Return the [X, Y] coordinate for the center point of the cell that contains the specified text.  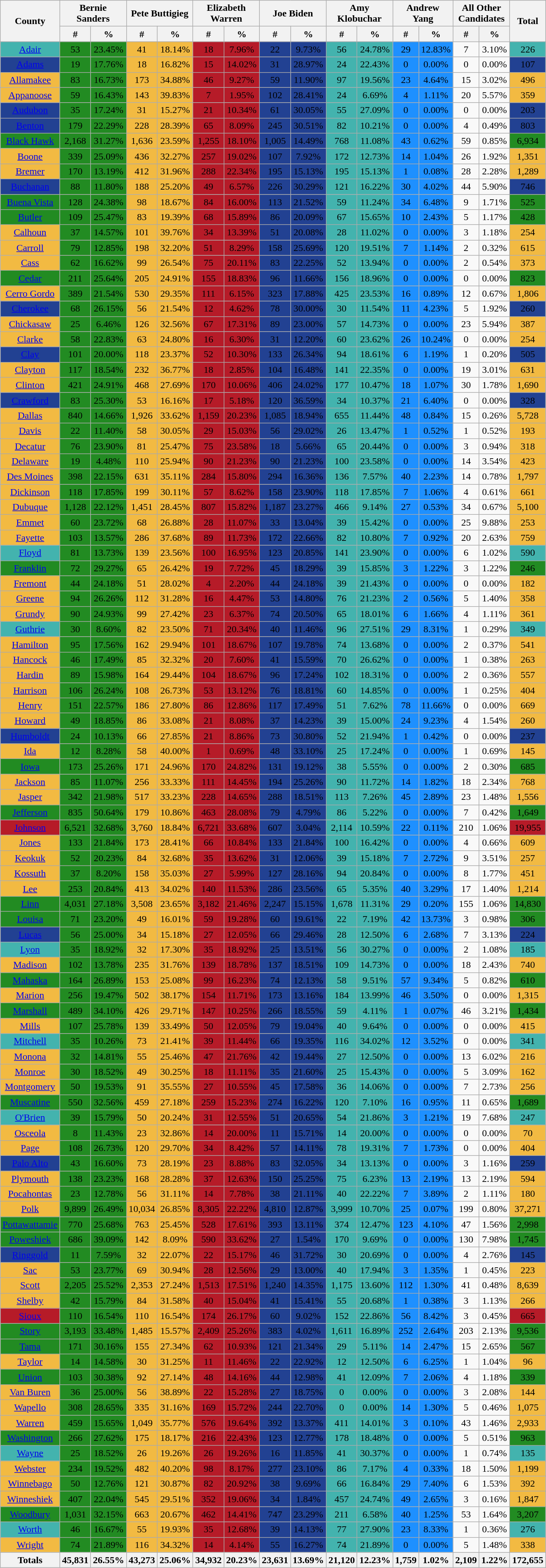
24.38% [108, 202]
0.29% [495, 629]
178 [342, 1438]
342 [75, 797]
1.78% [495, 385]
Clay [30, 354]
19.31% [375, 1148]
Adams [30, 65]
205 [142, 278]
19.28% [241, 919]
33.23% [175, 797]
607 [275, 827]
Marion [30, 995]
185 [528, 950]
2,109 [466, 1560]
28.19% [175, 1163]
12.98% [309, 1377]
25.09% [108, 156]
6.25% [436, 1362]
12.23% [375, 1560]
Pocahontas [30, 1194]
30.80% [309, 736]
Carroll [30, 248]
61 [275, 110]
4.62% [241, 309]
180 [528, 1194]
10.21% [375, 125]
27.24% [175, 1285]
28.45% [175, 507]
23.20% [108, 919]
9.27% [241, 80]
Page [30, 1148]
655 [342, 415]
3,999 [342, 1209]
7.98% [495, 1240]
31.25% [175, 1362]
18.96% [375, 278]
6,934 [528, 141]
5.35% [375, 888]
Elizabeth Warren [226, 14]
17.94% [375, 1270]
18.01% [375, 614]
23.45% [108, 49]
10.26% [108, 1041]
8.29% [241, 248]
13.57% [108, 538]
Butler [30, 217]
20.08% [309, 233]
1.17% [495, 217]
335 [142, 1407]
1,199 [528, 1469]
7.60% [241, 660]
0.80% [495, 1209]
Greene [30, 599]
Grundy [30, 614]
Chickasaw [30, 324]
14.45% [241, 782]
9.14% [375, 507]
685 [528, 767]
823 [528, 278]
Poweshiek [30, 1240]
0.62% [436, 141]
21.98% [108, 797]
15.72% [241, 1407]
147 [208, 1011]
0.26% [495, 415]
1,611 [342, 1331]
436 [142, 156]
Ida [30, 751]
Dallas [30, 415]
11.85% [309, 1453]
23.00% [309, 324]
30.38% [108, 1377]
33.68% [241, 827]
Lee [30, 888]
32.20% [175, 248]
663 [142, 1514]
496 [528, 80]
24.74% [375, 1499]
8.08% [241, 721]
13.94% [375, 263]
468 [142, 385]
13.51% [309, 950]
1,289 [528, 171]
12.77% [309, 1438]
Amy Klobuchar [360, 14]
21.46% [241, 904]
0.16% [495, 1499]
20.67% [175, 1514]
13.62% [241, 858]
Cedar [30, 278]
16.67% [108, 1530]
0.78% [495, 477]
Osceola [30, 1133]
5.99% [241, 873]
3.02% [495, 80]
12.68% [241, 1530]
12.09% [375, 1377]
Wapello [30, 1407]
1,175 [342, 1285]
31.58% [175, 1301]
15.41% [309, 1301]
16.16% [175, 400]
30.87% [175, 1484]
237 [528, 736]
19.44% [309, 1056]
4,031 [75, 904]
12.85% [108, 248]
Tama [30, 1346]
2.72% [436, 858]
38.17% [175, 995]
10.84% [241, 843]
21.86% [375, 1117]
Emmet [30, 522]
2,114 [342, 827]
18.55% [309, 1011]
426 [142, 1011]
6.23% [375, 1178]
16.48% [309, 370]
14.58% [108, 1362]
374 [342, 1224]
Monona [30, 1056]
23.53% [375, 293]
21.60% [309, 1072]
541 [528, 644]
0.85% [495, 141]
29.70% [175, 1148]
0.37% [495, 644]
1.82% [436, 782]
26.15% [108, 309]
27.85% [175, 736]
21.43% [375, 583]
24.80% [175, 339]
8,305 [208, 1209]
24.82% [241, 767]
10.37% [375, 400]
6,521 [75, 827]
428 [528, 217]
1.16% [495, 1163]
20.24% [175, 1117]
39.83% [175, 95]
0.10% [436, 1423]
3.04% [309, 827]
135 [528, 1453]
30.00% [309, 309]
23.37% [175, 354]
610 [528, 980]
26.89% [108, 980]
18.14% [175, 49]
Buena Vista [30, 202]
0.48% [495, 1285]
Pottawattamie [30, 1224]
1,240 [275, 1285]
23,631 [275, 1560]
10.93% [241, 1346]
505 [528, 354]
Clarke [30, 339]
1,187 [275, 507]
Howard [30, 721]
840 [75, 415]
235 [142, 965]
1,797 [528, 477]
1,847 [528, 1499]
383 [275, 1331]
3,207 [528, 1514]
9.02% [309, 1316]
182 [528, 583]
21.76% [241, 1056]
807 [208, 507]
19.93% [175, 1530]
1,159 [208, 415]
Taylor [30, 1362]
Keokuk [30, 858]
26.88% [175, 522]
Winnebago [30, 1484]
8.31% [436, 629]
0.46% [495, 1407]
23.62% [375, 339]
373 [528, 263]
16.27% [309, 1545]
15.00% [375, 721]
24.02% [309, 385]
Kossuth [30, 873]
Adair [30, 49]
276 [528, 1530]
Delaware [30, 461]
389 [75, 293]
609 [528, 843]
21,120 [342, 1560]
92 [142, 1377]
14.13% [309, 1530]
29.35% [175, 293]
5,728 [528, 415]
26.62% [375, 660]
29.27% [108, 568]
6.02% [495, 1056]
277 [275, 1469]
22.92% [309, 1362]
19.78% [309, 644]
38.89% [175, 1392]
0.89% [436, 293]
1,075 [528, 1407]
20.68% [375, 1301]
97 [342, 80]
12.87% [309, 1209]
Crawford [30, 400]
2.20% [241, 583]
136 [342, 477]
25.06% [175, 1560]
1.07% [436, 385]
19.02% [241, 156]
Buchanan [30, 186]
21.52% [309, 202]
24.78% [375, 49]
Ringgold [30, 1255]
2,933 [528, 1423]
0.08% [436, 171]
12.63% [241, 1178]
2.47% [436, 1346]
Madison [30, 965]
31.76% [175, 965]
244 [275, 1407]
12.73% [375, 156]
11.24% [375, 202]
Hardin [30, 675]
6,721 [208, 827]
Wayne [30, 1453]
32.27% [175, 156]
8.17% [241, 1469]
Muscatine [30, 1102]
245 [275, 125]
194 [275, 782]
175 [142, 1438]
3,193 [75, 1331]
30.29% [309, 186]
All Other Candidates [481, 14]
15.28% [241, 1392]
466 [342, 507]
0.25% [495, 690]
Cass [30, 263]
20.50% [309, 614]
Washington [30, 1438]
13.16% [309, 995]
10.13% [108, 736]
263 [528, 660]
169 [208, 1407]
33.10% [309, 751]
0.54% [495, 263]
16.89% [375, 1331]
1,451 [142, 507]
15.80% [241, 477]
16.42% [375, 843]
37,271 [528, 1209]
22.83% [108, 339]
31.28% [175, 599]
7.17% [375, 1469]
1,759 [406, 1560]
0.11% [436, 827]
33.08% [175, 721]
25.52% [108, 1285]
Benton [30, 125]
661 [528, 492]
4.23% [436, 309]
126 [142, 324]
19.47% [108, 995]
35.03% [175, 873]
174 [208, 1316]
1.25% [436, 1514]
17.76% [108, 65]
18.48% [375, 1438]
26.34% [309, 354]
0.66% [495, 843]
12.56% [241, 1270]
Totals [30, 1560]
25.64% [108, 278]
15.85% [375, 568]
0.84% [436, 415]
9,536 [528, 1331]
425 [342, 293]
37.68% [175, 538]
15.98% [108, 675]
26.55% [108, 1560]
759 [528, 538]
1.84% [309, 1499]
770 [75, 1224]
18.85% [108, 721]
33.33% [175, 782]
30.16% [108, 1346]
393 [275, 1224]
1.77% [495, 873]
10 [406, 217]
10.86% [175, 812]
153 [142, 980]
18.54% [108, 370]
1,085 [275, 415]
7.96% [241, 49]
Audubon [30, 110]
1,926 [142, 415]
530 [142, 293]
451 [528, 873]
Louisa [30, 919]
Des Moines [30, 477]
0.92% [436, 538]
338 [528, 1545]
1,351 [528, 156]
0.49% [495, 125]
669 [528, 706]
234 [75, 1469]
45,831 [75, 1560]
23.29% [309, 1514]
14.66% [108, 415]
Sac [30, 1270]
14.49% [309, 141]
21.34% [309, 1346]
Decatur [30, 446]
Jasper [30, 797]
3.29% [436, 888]
5.94% [495, 324]
6.30% [241, 339]
22.29% [108, 125]
415 [528, 1026]
352 [208, 1499]
17.31% [241, 324]
517 [142, 797]
0.95% [436, 1102]
224 [528, 935]
156 [342, 278]
740 [528, 965]
Humboldt [30, 736]
26.54% [175, 263]
19.56% [375, 80]
16.82% [175, 65]
2.34% [495, 782]
306 [528, 919]
3,508 [142, 904]
Jackson [30, 782]
525 [528, 202]
15.43% [375, 1072]
1.08% [495, 950]
349 [528, 629]
2,205 [75, 1285]
32.86% [175, 1133]
1.19% [436, 354]
13.19% [108, 171]
Allamakee [30, 80]
Van Buren [30, 1392]
223 [528, 1270]
Shelby [30, 1301]
26.17% [241, 1316]
9.73% [309, 49]
2.76% [495, 1255]
23.50% [175, 629]
27.90% [375, 1530]
28.97% [309, 65]
14.80% [309, 599]
3.52% [436, 1041]
1,690 [528, 385]
142 [142, 1240]
1.50% [495, 1469]
33.49% [175, 1026]
Wright [30, 1545]
9,899 [75, 1209]
6.57% [241, 186]
19.06% [241, 1499]
Clayton [30, 370]
5.11% [375, 1346]
19.61% [309, 919]
963 [528, 1438]
4.14% [241, 1545]
23.23% [108, 1178]
18.83% [241, 278]
16.23% [241, 980]
19.64% [241, 1423]
11.72% [375, 782]
12.47% [375, 1224]
22.15% [108, 477]
482 [142, 1469]
6.15% [241, 293]
Cherokee [30, 309]
1,049 [142, 1423]
6.58% [375, 1514]
747 [275, 1514]
13.68% [375, 644]
28.65% [108, 1407]
10.59% [375, 827]
19.52% [108, 1469]
4.79% [309, 812]
Lyon [30, 950]
20.44% [375, 446]
30.25% [175, 1072]
14.41% [241, 1514]
1,745 [528, 1240]
29.94% [175, 644]
274 [275, 1102]
413 [142, 888]
2,409 [208, 1331]
13.13% [375, 1163]
Hancock [30, 660]
7.78% [241, 1194]
7.72% [241, 568]
27.80% [175, 706]
17.56% [108, 644]
665 [528, 1316]
1.73% [436, 1148]
18.10% [241, 141]
16.73% [108, 80]
463 [208, 812]
17.88% [309, 293]
412 [142, 171]
22.35% [375, 370]
2.08% [495, 1392]
359 [528, 95]
15.82% [241, 507]
Polk [30, 1209]
Mills [30, 1026]
35.77% [175, 1423]
7.19% [375, 919]
Clinton [30, 385]
1.66% [436, 614]
32.32% [175, 660]
358 [528, 599]
567 [528, 1346]
16.95% [241, 553]
1,434 [528, 1011]
28.16% [309, 873]
15.57% [175, 1331]
13.69% [309, 1560]
Joe Biden [293, 14]
27.14% [175, 1377]
686 [75, 1240]
3.51% [495, 858]
Linn [30, 904]
184 [342, 995]
7.62% [375, 706]
457 [342, 1499]
11.31% [375, 904]
Sioux [30, 1316]
63 [142, 339]
0.30% [495, 767]
Floyd [30, 553]
29.71% [175, 1011]
151 [75, 706]
421 [75, 385]
140 [208, 888]
387 [528, 324]
Plymouth [30, 1178]
50.64% [108, 812]
9.64% [375, 1026]
13.99% [375, 995]
12.86% [241, 706]
Franklin [30, 568]
15.04% [241, 1301]
Guthrie [30, 629]
8.62% [241, 492]
O'Brien [30, 1117]
502 [142, 995]
22.86% [375, 1316]
20.09% [309, 217]
Bernie Sanders [93, 14]
3.21% [495, 1011]
3.10% [495, 49]
8.88% [241, 1163]
1.71% [495, 202]
13.47% [375, 431]
4.10% [436, 1224]
1,636 [142, 141]
2.73% [495, 1087]
91 [142, 1087]
Scott [30, 1285]
3.50% [436, 995]
16.62% [108, 263]
323 [275, 293]
Appanoose [30, 95]
4.64% [436, 80]
4,810 [275, 1209]
7.59% [108, 1255]
29.51% [175, 1499]
17.51% [241, 1285]
835 [75, 812]
Montgomery [30, 1087]
County [30, 21]
8.33% [436, 1530]
5,100 [528, 507]
3.54% [495, 461]
12.83% [436, 49]
19.39% [175, 217]
0.65% [495, 1102]
31.11% [175, 1194]
Hamilton [30, 644]
131 [275, 767]
137 [275, 965]
152 [342, 1316]
25.30% [108, 400]
25.94% [175, 461]
14,830 [528, 904]
0.61% [495, 492]
Warren [30, 1423]
17.61% [241, 1224]
14.57% [108, 233]
25.46% [175, 1056]
8.20% [108, 873]
14.23% [309, 721]
0.33% [436, 1469]
193 [528, 431]
27.62% [108, 1438]
31.96% [175, 171]
14.16% [241, 1377]
1.64% [495, 1514]
13.37% [309, 1423]
29.44% [175, 675]
28.39% [175, 125]
7.57% [375, 477]
1,255 [208, 141]
Story [30, 1331]
31.16% [175, 1407]
11.80% [108, 186]
8.86% [241, 736]
10.30% [241, 354]
35.11% [175, 477]
22.70% [309, 1407]
28.08% [241, 812]
26.24% [108, 690]
232 [142, 370]
25.25% [309, 1178]
9.34% [436, 980]
10.06% [241, 385]
10.70% [375, 1209]
154 [208, 995]
Fremont [30, 583]
144 [528, 1392]
18.81% [309, 690]
10,034 [142, 1209]
1,485 [142, 1331]
14.35% [309, 1285]
14.85% [375, 690]
284 [208, 477]
33.48% [108, 1331]
10.47% [375, 385]
1,031 [75, 1514]
12.78% [108, 1194]
16.84% [375, 1484]
168 [142, 1178]
128 [75, 202]
39.76% [175, 233]
Andrew Yang [423, 14]
21.41% [175, 1041]
23.72% [108, 522]
Mahaska [30, 980]
28.28% [175, 1178]
18.75% [309, 1392]
0.51% [495, 1438]
Winneshiek [30, 1499]
6.69% [375, 95]
1,806 [528, 293]
19,955 [528, 827]
172,655 [528, 1560]
20.85% [309, 553]
40.20% [175, 1469]
7.10% [375, 1102]
6.37% [241, 614]
24.93% [108, 614]
15.27% [175, 110]
1,649 [528, 812]
5.18% [241, 400]
30.51% [309, 125]
29.46% [309, 935]
25.68% [108, 1224]
341 [528, 1041]
95 [75, 644]
7.40% [436, 1484]
4.48% [108, 461]
4.47% [241, 599]
88 [75, 186]
11.71% [241, 995]
12.20% [309, 339]
36.59% [309, 400]
557 [528, 675]
22.12% [108, 507]
54 [342, 1117]
550 [75, 1102]
177 [342, 385]
11.11% [241, 1072]
30.27% [375, 950]
27.42% [175, 614]
23.10% [309, 1469]
294 [275, 477]
1.56% [495, 1224]
1.14% [436, 248]
12.06% [309, 858]
7.68% [495, 1117]
18.31% [375, 675]
43,273 [142, 1560]
1,128 [75, 507]
15.42% [375, 522]
11.54% [375, 309]
Pete Buttigieg [160, 14]
15.59% [309, 660]
15.17% [241, 1255]
Johnson [30, 827]
7.26% [375, 797]
411 [342, 1423]
14.65% [241, 797]
22.66% [309, 538]
13.00% [309, 1270]
25.78% [108, 1026]
1.53% [495, 1484]
0.56% [436, 599]
26.42% [175, 568]
25.69% [309, 248]
594 [528, 1178]
5.57% [495, 95]
18.61% [375, 354]
34.88% [175, 80]
2.64% [436, 1331]
17.30% [175, 950]
407 [75, 1499]
Black Hawk [30, 141]
2,168 [75, 141]
1,005 [275, 141]
16.60% [108, 1163]
2.85% [241, 370]
13.12% [241, 690]
803 [528, 125]
576 [208, 1423]
Jones [30, 843]
308 [75, 1407]
3,182 [208, 904]
Boone [30, 156]
247 [528, 1117]
Cerro Gordo [30, 293]
3.09% [495, 1072]
2.89% [436, 797]
1.46% [495, 1423]
246 [528, 568]
143 [142, 95]
26.26% [108, 599]
14.06% [375, 1087]
188 [142, 186]
77 [342, 1530]
23.77% [108, 1270]
15.15% [309, 904]
14.11% [309, 1148]
19.53% [108, 1087]
1.21% [436, 1117]
13.78% [108, 965]
22.25% [309, 263]
6.48% [436, 202]
2.63% [495, 538]
615 [528, 248]
5.90% [495, 186]
Lucas [30, 935]
30.94% [175, 1270]
18.29% [309, 568]
18.84% [175, 827]
22.57% [108, 706]
1.13% [495, 1301]
11.40% [108, 431]
7.92% [309, 156]
22.34% [241, 171]
25.08% [175, 980]
19.51% [375, 248]
3.01% [495, 370]
15.03% [241, 431]
198 [142, 248]
15.89% [241, 217]
29.02% [309, 431]
11.73% [241, 538]
34.10% [108, 1011]
5.66% [309, 446]
Mitchell [30, 1041]
12.55% [241, 1117]
186 [142, 706]
138 [75, 1178]
3.13% [495, 935]
9.88% [495, 522]
13.39% [241, 233]
16.36% [309, 477]
1.35% [436, 1270]
10.25% [241, 1011]
11.43% [108, 1133]
13.60% [375, 1285]
9.51% [375, 980]
11.02% [375, 233]
19.35% [309, 1041]
32.05% [309, 1163]
406 [275, 385]
8,639 [528, 1285]
33 [275, 522]
318 [528, 446]
23.27% [309, 507]
20.65% [309, 1117]
39.09% [108, 1240]
22.04% [108, 1499]
6.46% [108, 324]
16.01% [175, 919]
423 [528, 461]
8.28% [108, 751]
40.00% [175, 751]
1,315 [528, 995]
9.23% [436, 721]
25.20% [175, 186]
150 [275, 1178]
Fayette [30, 538]
13.11% [309, 1224]
12.13% [309, 980]
21.11% [309, 1194]
328 [528, 400]
528 [208, 1224]
17.58% [309, 1087]
1,556 [528, 797]
8.60% [108, 629]
30.11% [175, 492]
72 [75, 568]
2,247 [275, 904]
398 [75, 477]
19.12% [309, 767]
27.51% [375, 629]
21.94% [375, 736]
5.55% [375, 767]
1,214 [528, 888]
20.69% [375, 1255]
19.04% [309, 1026]
127 [275, 873]
10.34% [241, 110]
Jefferson [30, 812]
Iowa [30, 767]
0.94% [495, 446]
Calhoun [30, 233]
3.89% [436, 1194]
18.78% [241, 965]
2.23% [436, 477]
545 [142, 1499]
31.27% [108, 141]
Woodbury [30, 1514]
16.43% [108, 95]
36.77% [175, 370]
23.65% [175, 904]
252 [406, 1331]
20.34% [241, 629]
35.55% [175, 1087]
0.53% [436, 507]
Dubuque [30, 507]
14.02% [241, 65]
Henry [30, 706]
20.92% [241, 1484]
27.69% [175, 385]
0.74% [495, 1453]
210 [466, 827]
4.11% [375, 1011]
746 [528, 186]
2.06% [436, 1377]
106 [75, 690]
1,513 [208, 1285]
1,689 [528, 1102]
26.49% [108, 1209]
Webster [30, 1469]
2.68% [436, 935]
5.22% [375, 812]
2,353 [142, 1285]
15.71% [309, 1133]
27.34% [175, 1346]
14.01% [375, 1423]
15.23% [241, 1102]
14.81% [108, 1056]
Marshall [30, 1011]
24.96% [175, 767]
34,932 [208, 1560]
11.90% [309, 80]
2.28% [495, 171]
10.80% [375, 538]
31.72% [309, 1255]
13.04% [309, 522]
0.82% [495, 980]
22.07% [175, 1255]
130 [466, 1240]
12.76% [108, 1484]
1,678 [342, 904]
Davis [30, 431]
27.09% [375, 110]
Total [528, 21]
Harrison [30, 690]
26.85% [175, 1209]
1.95% [241, 95]
11.08% [375, 141]
Bremer [30, 171]
10.55% [241, 1087]
11.53% [241, 888]
30.37% [375, 1453]
6.40% [436, 400]
10.24% [436, 339]
23.59% [175, 141]
20.11% [241, 263]
0.32% [495, 248]
69 [142, 1270]
16.00% [241, 202]
18.94% [309, 415]
361 [528, 614]
Union [30, 1377]
0.98% [495, 919]
28.02% [175, 583]
Palo Alto [30, 1163]
489 [75, 1011]
18.17% [175, 1438]
34.32% [175, 1545]
Monroe [30, 1072]
Worth [30, 1530]
462 [208, 1514]
32.15% [108, 1514]
2.13% [495, 1331]
3,760 [142, 827]
Dickinson [30, 492]
2,998 [528, 1224]
25.45% [175, 1224]
763 [142, 1224]
